From the cell containing the given text, extract its center point as (x, y) coordinate. 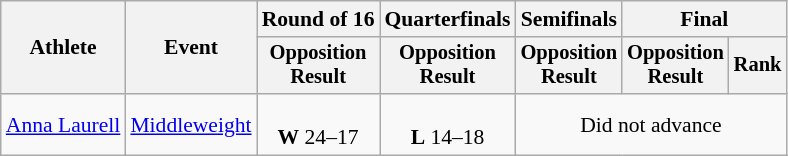
Semifinals (570, 19)
W 24–17 (318, 124)
Rank (758, 66)
Middleweight (190, 124)
Event (190, 48)
Athlete (64, 48)
L 14–18 (448, 124)
Final (704, 19)
Quarterfinals (448, 19)
Round of 16 (318, 19)
Did not advance (652, 124)
Anna Laurell (64, 124)
